Output the (x, y) coordinate of the center of the cell containing the given text.  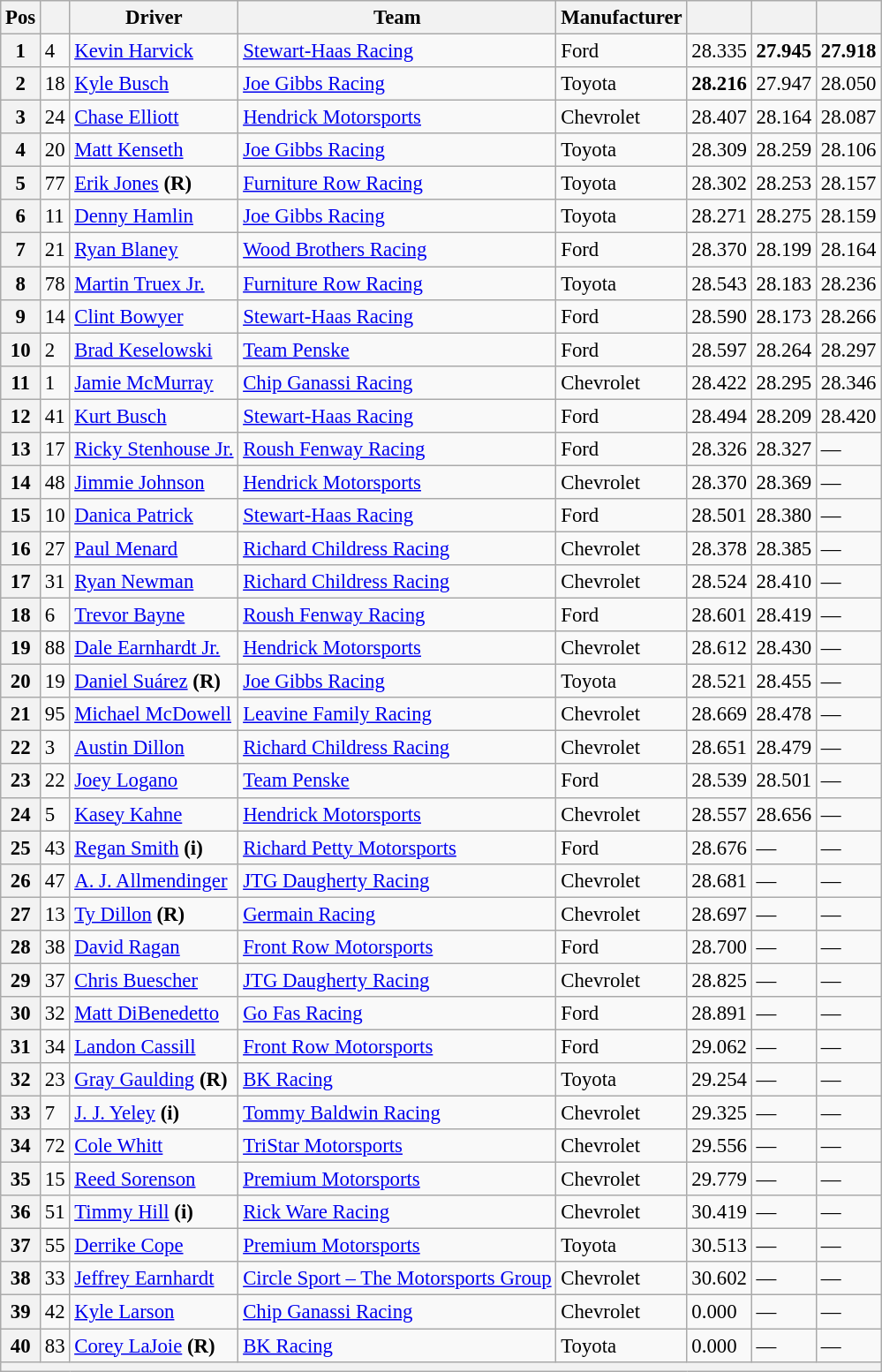
51 (55, 1212)
26 (21, 880)
25 (21, 848)
Wood Brothers Racing (397, 250)
28.326 (719, 449)
28.597 (719, 350)
28.335 (719, 51)
A. J. Allmendinger (154, 880)
28.369 (784, 482)
27.918 (849, 51)
28.266 (849, 316)
36 (21, 1212)
Michael McDowell (154, 714)
43 (55, 848)
Rick Ware Racing (397, 1212)
42 (55, 1312)
Richard Petty Motorsports (397, 848)
28.346 (849, 382)
28.050 (849, 84)
29 (21, 980)
28.494 (719, 416)
Circle Sport – The Motorsports Group (397, 1279)
28.669 (719, 714)
Chase Elliott (154, 117)
55 (55, 1246)
77 (55, 184)
Kasey Kahne (154, 814)
Austin Dillon (154, 748)
28 (21, 947)
28.455 (784, 682)
28.209 (784, 416)
Landon Cassill (154, 1046)
Brad Keselowski (154, 350)
Ty Dillon (R) (154, 914)
Dale Earnhardt Jr. (154, 648)
28.590 (719, 316)
83 (55, 1346)
Matt DiBenedetto (154, 1014)
Martin Truex Jr. (154, 283)
Ricky Stenhouse Jr. (154, 449)
David Ragan (154, 947)
30.419 (719, 1212)
28.309 (719, 150)
28.697 (719, 914)
28.087 (849, 117)
28.825 (719, 980)
30.602 (719, 1279)
29.062 (719, 1046)
Ryan Newman (154, 582)
12 (21, 416)
29.325 (719, 1113)
Kevin Harvick (154, 51)
28.420 (849, 416)
72 (55, 1146)
Kyle Busch (154, 84)
28.681 (719, 880)
Corey LaJoie (R) (154, 1346)
28.253 (784, 184)
28.543 (719, 283)
95 (55, 714)
Chris Buescher (154, 980)
28.612 (719, 648)
28.259 (784, 150)
28.539 (719, 781)
Driver (154, 18)
Matt Kenseth (154, 150)
28.106 (849, 150)
Erik Jones (R) (154, 184)
88 (55, 648)
28.271 (719, 216)
J. J. Yeley (i) (154, 1113)
Jimmie Johnson (154, 482)
Joey Logano (154, 781)
28.676 (719, 848)
78 (55, 283)
Germain Racing (397, 914)
28.419 (784, 615)
28.157 (849, 184)
Gray Gaulding (R) (154, 1080)
41 (55, 416)
35 (21, 1180)
28.557 (719, 814)
28.891 (719, 1014)
28.385 (784, 548)
28.656 (784, 814)
28.410 (784, 582)
Cole Whitt (154, 1146)
Manufacturer (622, 18)
16 (21, 548)
9 (21, 316)
Pos (21, 18)
Team (397, 18)
TriStar Motorsports (397, 1146)
28.199 (784, 250)
28.295 (784, 382)
28.264 (784, 350)
Reed Sorenson (154, 1180)
Tommy Baldwin Racing (397, 1113)
28.302 (719, 184)
8 (21, 283)
28.183 (784, 283)
28.216 (719, 84)
Danica Patrick (154, 516)
29.254 (719, 1080)
30 (21, 1014)
40 (21, 1346)
Go Fas Racing (397, 1014)
Clint Bowyer (154, 316)
28.407 (719, 117)
28.430 (784, 648)
Kurt Busch (154, 416)
28.380 (784, 516)
28.479 (784, 748)
Daniel Suárez (R) (154, 682)
27.947 (784, 84)
Leavine Family Racing (397, 714)
28.173 (784, 316)
29.556 (719, 1146)
28.422 (719, 382)
28.327 (784, 449)
27.945 (784, 51)
28.297 (849, 350)
28.700 (719, 947)
28.651 (719, 748)
39 (21, 1312)
Denny Hamlin (154, 216)
Jamie McMurray (154, 382)
Ryan Blaney (154, 250)
Kyle Larson (154, 1312)
Paul Menard (154, 548)
28.236 (849, 283)
28.378 (719, 548)
28.524 (719, 582)
Regan Smith (i) (154, 848)
29.779 (719, 1180)
28.521 (719, 682)
30.513 (719, 1246)
28.478 (784, 714)
28.275 (784, 216)
28.601 (719, 615)
47 (55, 880)
Trevor Bayne (154, 615)
Derrike Cope (154, 1246)
Jeffrey Earnhardt (154, 1279)
28.159 (849, 216)
Timmy Hill (i) (154, 1212)
48 (55, 482)
